Search for the cell housing the specified text and yield its (X, Y) center coordinate. 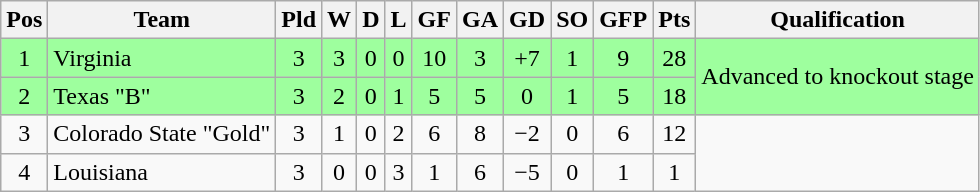
10 (434, 58)
+7 (528, 58)
28 (674, 58)
L (398, 20)
12 (674, 134)
Pld (299, 20)
GD (528, 20)
GFP (624, 20)
Team (162, 20)
W (340, 20)
Pts (674, 20)
Advanced to knockout stage (838, 77)
D (371, 20)
−5 (528, 172)
Pos (24, 20)
Colorado State "Gold" (162, 134)
−2 (528, 134)
GF (434, 20)
SO (572, 20)
4 (24, 172)
18 (674, 96)
Qualification (838, 20)
GA (480, 20)
8 (480, 134)
9 (624, 58)
Louisiana (162, 172)
Virginia (162, 58)
Texas "B" (162, 96)
